Identify which cell holds the provided text, then report its (X, Y) central coordinate. 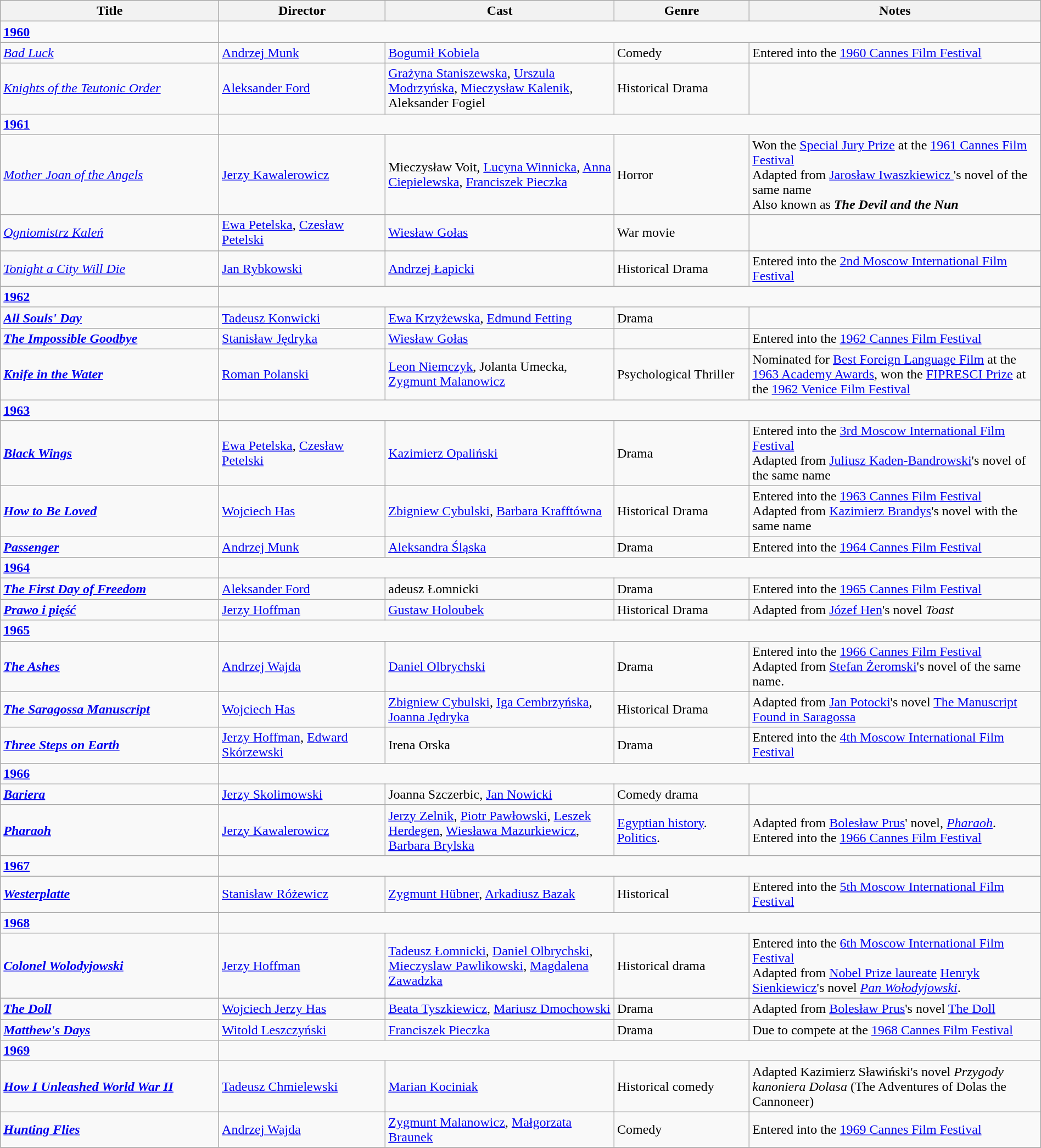
1969 (110, 1051)
Gustaw Holoubek (500, 610)
Entered into the 5th Moscow International Film Festival (895, 894)
Entered into the 3rd Moscow International Film FestivalAdapted from Juliusz Kaden-Bandrowski's novel of the same name (895, 454)
Zbigniew Cybulski, Iga Cembrzyńska, Joanna Jędryka (500, 710)
Tonight a City Will Die (110, 268)
Joanna Szczerbic, Jan Nowicki (500, 794)
Psychological Thriller (681, 374)
Adapted from Jan Potocki's novel The Manuscript Found in Saragossa (895, 710)
1964 (110, 568)
Three Steps on Earth (110, 745)
Jerzy Zelnik, Piotr Pawłowski, Leszek Herdegen, Wiesława Mazurkiewicz, Barbara Brylska (500, 830)
1963 (110, 410)
The Doll (110, 1009)
1960 (110, 32)
Notes (895, 11)
How to Be Loved (110, 511)
Horror (681, 175)
Grażyna Staniszewska, Urszula Modrzyńska, Mieczysław Kalenik, Aleksander Fogiel (500, 88)
1962 (110, 297)
Knights of the Teutonic Order (110, 88)
Entered into the 1965 Cannes Film Festival (895, 589)
Stanisław Różewicz (302, 894)
Entered into the 1962 Cannes Film Festival (895, 338)
Egyptian history.Politics. (681, 830)
Jerzy Skolimowski (302, 794)
Pharaoh (110, 830)
Hunting Flies (110, 1129)
Jerzy Hoffman, Edward Skórzewski (302, 745)
Roman Polanski (302, 374)
Witold Leszczyński (302, 1030)
Colonel Wolodyjowski (110, 966)
Adapted from Józef Hen's novel Toast (895, 610)
Entered into the 1964 Cannes Film Festival (895, 547)
1965 (110, 631)
Matthew's Days (110, 1030)
The Saragossa Manuscript (110, 710)
Zygmunt Malanowicz, Małgorzata Braunek (500, 1129)
1967 (110, 866)
Entered into the 1969 Cannes Film Festival (895, 1129)
Daniel Olbrychski (500, 666)
Prawo i pięść (110, 610)
Black Wings (110, 454)
Entered into the 2nd Moscow International Film Festival (895, 268)
Bogumił Kobiela (500, 53)
How I Unleashed World War II (110, 1086)
Tadeusz Chmielewski (302, 1086)
Tadeusz Łomnicki, Daniel Olbrychski, Mieczyslaw Pawlikowski, Magdalena Zawadzka (500, 966)
Entered into the 1960 Cannes Film Festival (895, 53)
Wojciech Jerzy Has (302, 1009)
Beata Tyszkiewicz, Mariusz Dmochowski (500, 1009)
Westerplatte (110, 894)
1968 (110, 922)
Ogniomistrz Kaleń (110, 233)
Knife in the Water (110, 374)
Entered into the 4th Moscow International Film Festival (895, 745)
Jan Rybkowski (302, 268)
Bad Luck (110, 53)
Stanisław Jędryka (302, 338)
Kazimierz Opaliński (500, 454)
Tadeusz Konwicki (302, 317)
Entered into the 1963 Cannes Film FestivalAdapted from Kazimierz Brandys's novel with the same name (895, 511)
Title (110, 11)
Entered into the 6th Moscow International Film FestivalAdapted from Nobel Prize laureate Henryk Sienkiewicz's novel Pan Wołodyjowski. (895, 966)
1961 (110, 124)
Marian Kociniak (500, 1086)
Mother Joan of the Angels (110, 175)
Due to compete at the 1968 Cannes Film Festival (895, 1030)
Adapted from Bolesław Prus' novel, Pharaoh. Entered into the 1966 Cannes Film Festival (895, 830)
Aleksandra Śląska (500, 547)
Zbigniew Cybulski, Barbara Krafftówna (500, 511)
Franciszek Pieczka (500, 1030)
Bariera (110, 794)
adeusz Łomnicki (500, 589)
Leon Niemczyk, Jolanta Umecka, Zygmunt Malanowicz (500, 374)
The First Day of Freedom (110, 589)
Cast (500, 11)
Director (302, 11)
Comedy drama (681, 794)
1966 (110, 773)
War movie (681, 233)
Andrzej Łapicki (500, 268)
Adapted Kazimierz Sławiński's novel Przygody kanoniera Dolasa (The Adventures of Dolas the Cannoneer) (895, 1086)
Genre (681, 11)
Mieczysław Voit, Lucyna Winnicka, Anna Ciepielewska, Franciszek Pieczka (500, 175)
Adapted from Bolesław Prus's novel The Doll (895, 1009)
All Souls' Day (110, 317)
Nominated for Best Foreign Language Film at the 1963 Academy Awards, won the FIPRESCI Prize at the 1962 Venice Film Festival (895, 374)
Entered into the 1966 Cannes Film FestivalAdapted from Stefan Żeromski's novel of the same name. (895, 666)
Historical (681, 894)
Zygmunt Hübner, Arkadiusz Bazak (500, 894)
Passenger (110, 547)
The Impossible Goodbye (110, 338)
Irena Orska (500, 745)
Historical drama (681, 966)
Historical comedy (681, 1086)
Ewa Krzyżewska, Edmund Fetting (500, 317)
The Ashes (110, 666)
